Extract the [x, y] coordinate from the center of the cell holding the provided text.  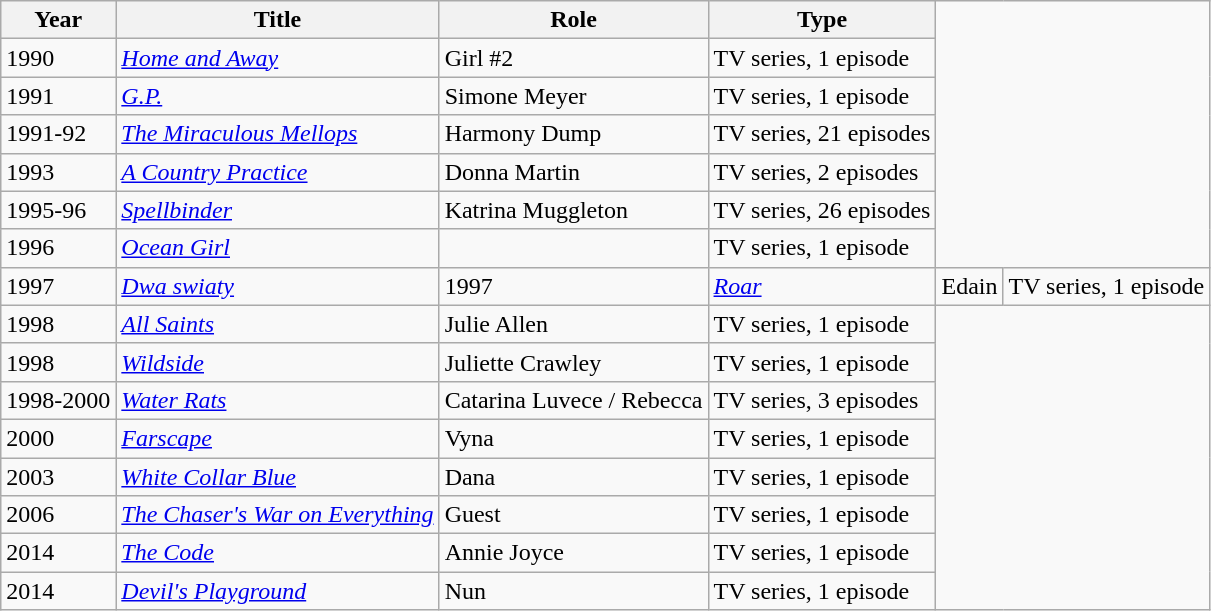
Dwa swiaty [278, 286]
The Code [278, 553]
The Miraculous Mellops [278, 134]
2006 [58, 515]
Edain [970, 286]
Year [58, 20]
1991-92 [58, 134]
Julie Allen [574, 324]
Type [822, 20]
Dana [574, 477]
1998-2000 [58, 400]
Catarina Luvece / Rebecca [574, 400]
Ocean Girl [278, 248]
TV series, 21 episodes [822, 134]
Home and Away [278, 58]
Annie Joyce [574, 553]
All Saints [278, 324]
Guest [574, 515]
Simone Meyer [574, 96]
Nun [574, 591]
1993 [58, 172]
Devil's Playground [278, 591]
1991 [58, 96]
2003 [58, 477]
1996 [58, 248]
Donna Martin [574, 172]
A Country Practice [278, 172]
Vyna [574, 438]
Wildside [278, 362]
Juliette Crawley [574, 362]
Spellbinder [278, 210]
TV series, 3 episodes [822, 400]
Roar [822, 286]
White Collar Blue [278, 477]
Katrina Muggleton [574, 210]
Harmony Dump [574, 134]
TV series, 26 episodes [822, 210]
G.P. [278, 96]
Water Rats [278, 400]
The Chaser's War on Everything [278, 515]
Title [278, 20]
2000 [58, 438]
Farscape [278, 438]
TV series, 2 episodes [822, 172]
1990 [58, 58]
Girl #2 [574, 58]
1995-96 [58, 210]
Role [574, 20]
